Extract the [X, Y] coordinate from the center of the cell holding the provided text.  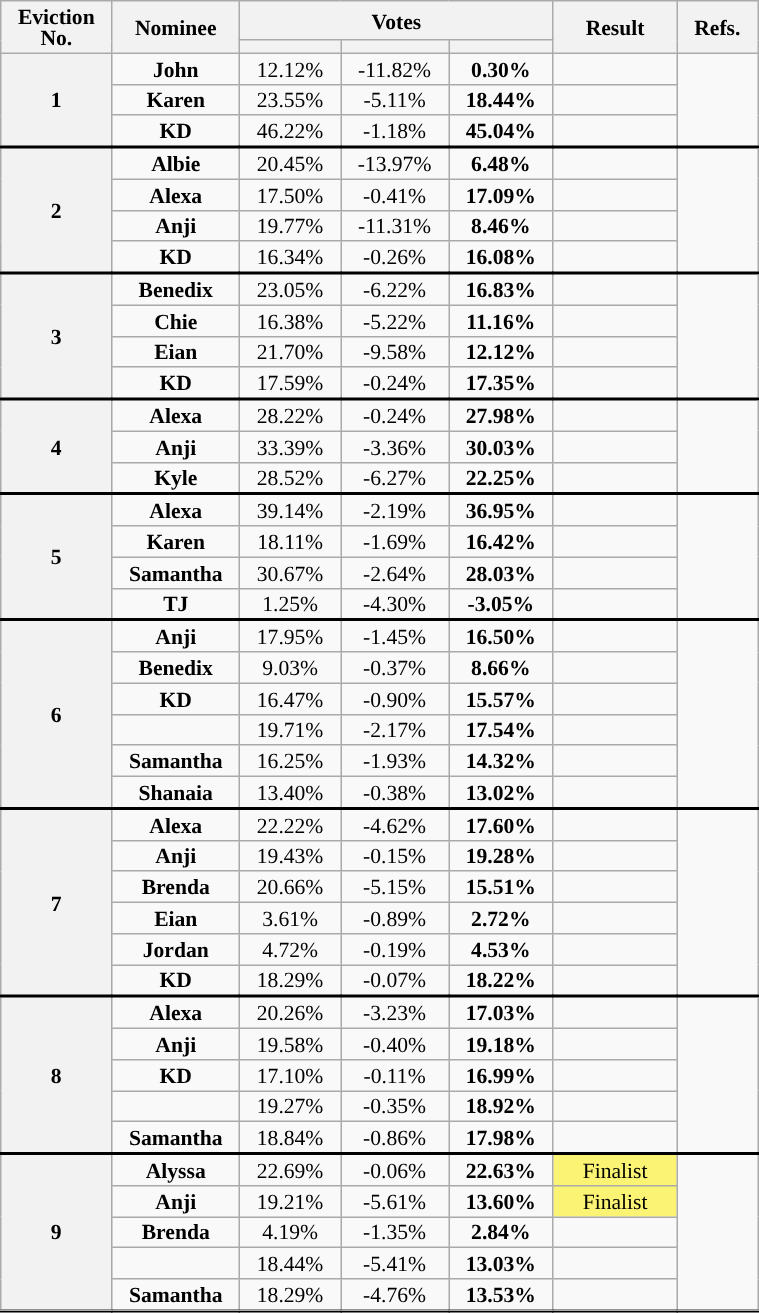
19.27% [290, 1106]
-3.23% [395, 1013]
36.95% [501, 510]
16.99% [501, 1076]
Kyle [176, 478]
21.70% [290, 352]
11.16% [501, 320]
-9.58% [395, 352]
Votes [396, 20]
16.42% [501, 542]
Albie [176, 163]
17.03% [501, 1013]
19.18% [501, 1044]
46.22% [290, 132]
Alyssa [176, 1170]
Nominee [176, 27]
-0.37% [395, 668]
13.03% [501, 1264]
-0.15% [395, 856]
-0.89% [395, 918]
28.22% [290, 415]
1 [56, 100]
7 [56, 903]
45.04% [501, 132]
18.22% [501, 981]
22.69% [290, 1170]
-0.26% [395, 258]
1.25% [290, 604]
-2.64% [395, 572]
16.50% [501, 636]
-0.35% [395, 1106]
17.59% [290, 384]
22.63% [501, 1170]
17.95% [290, 636]
17.35% [501, 384]
Jordan [176, 950]
9.03% [290, 668]
-0.19% [395, 950]
30.67% [290, 572]
3.61% [290, 918]
19.77% [290, 226]
22.22% [290, 825]
17.60% [501, 825]
16.83% [501, 289]
16.47% [290, 698]
4.72% [290, 950]
3 [56, 336]
-2.19% [395, 510]
-3.05% [501, 604]
-5.11% [395, 100]
-1.18% [395, 132]
22.25% [501, 478]
16.08% [501, 258]
16.38% [290, 320]
-13.97% [395, 163]
33.39% [290, 446]
2.84% [501, 1232]
27.98% [501, 415]
-6.22% [395, 289]
16.25% [290, 762]
-0.38% [395, 793]
0.30% [501, 68]
17.98% [501, 1138]
15.51% [501, 888]
19.43% [290, 856]
-0.07% [395, 981]
23.05% [290, 289]
-4.76% [395, 1295]
30.03% [501, 446]
-11.82% [395, 68]
-0.11% [395, 1076]
-3.36% [395, 446]
23.55% [290, 100]
19.58% [290, 1044]
13.40% [290, 793]
20.45% [290, 163]
16.34% [290, 258]
TJ [176, 604]
-0.90% [395, 698]
Chie [176, 320]
2.72% [501, 918]
5 [56, 557]
-1.69% [395, 542]
-0.06% [395, 1170]
Eviction No. [56, 27]
14.32% [501, 762]
18.92% [501, 1106]
19.71% [290, 730]
17.10% [290, 1076]
-0.40% [395, 1044]
20.66% [290, 888]
Shanaia [176, 793]
-4.62% [395, 825]
19.21% [290, 1202]
-5.41% [395, 1264]
-6.27% [395, 478]
8.46% [501, 226]
8.66% [501, 668]
4 [56, 446]
17.50% [290, 194]
9 [56, 1232]
18.84% [290, 1138]
17.09% [501, 194]
18.11% [290, 542]
-1.35% [395, 1232]
-1.93% [395, 762]
-11.31% [395, 226]
6 [56, 714]
John [176, 68]
19.28% [501, 856]
6.48% [501, 163]
8 [56, 1076]
17.54% [501, 730]
4.19% [290, 1232]
-0.86% [395, 1138]
2 [56, 210]
13.60% [501, 1202]
-4.30% [395, 604]
28.52% [290, 478]
15.57% [501, 698]
-0.41% [395, 194]
Result [615, 27]
-1.45% [395, 636]
13.53% [501, 1295]
-5.61% [395, 1202]
4.53% [501, 950]
-5.15% [395, 888]
20.26% [290, 1013]
Refs. [718, 27]
39.14% [290, 510]
-5.22% [395, 320]
-2.17% [395, 730]
13.02% [501, 793]
28.03% [501, 572]
